Locate the cell with the specified text and output its (x, y) center coordinate. 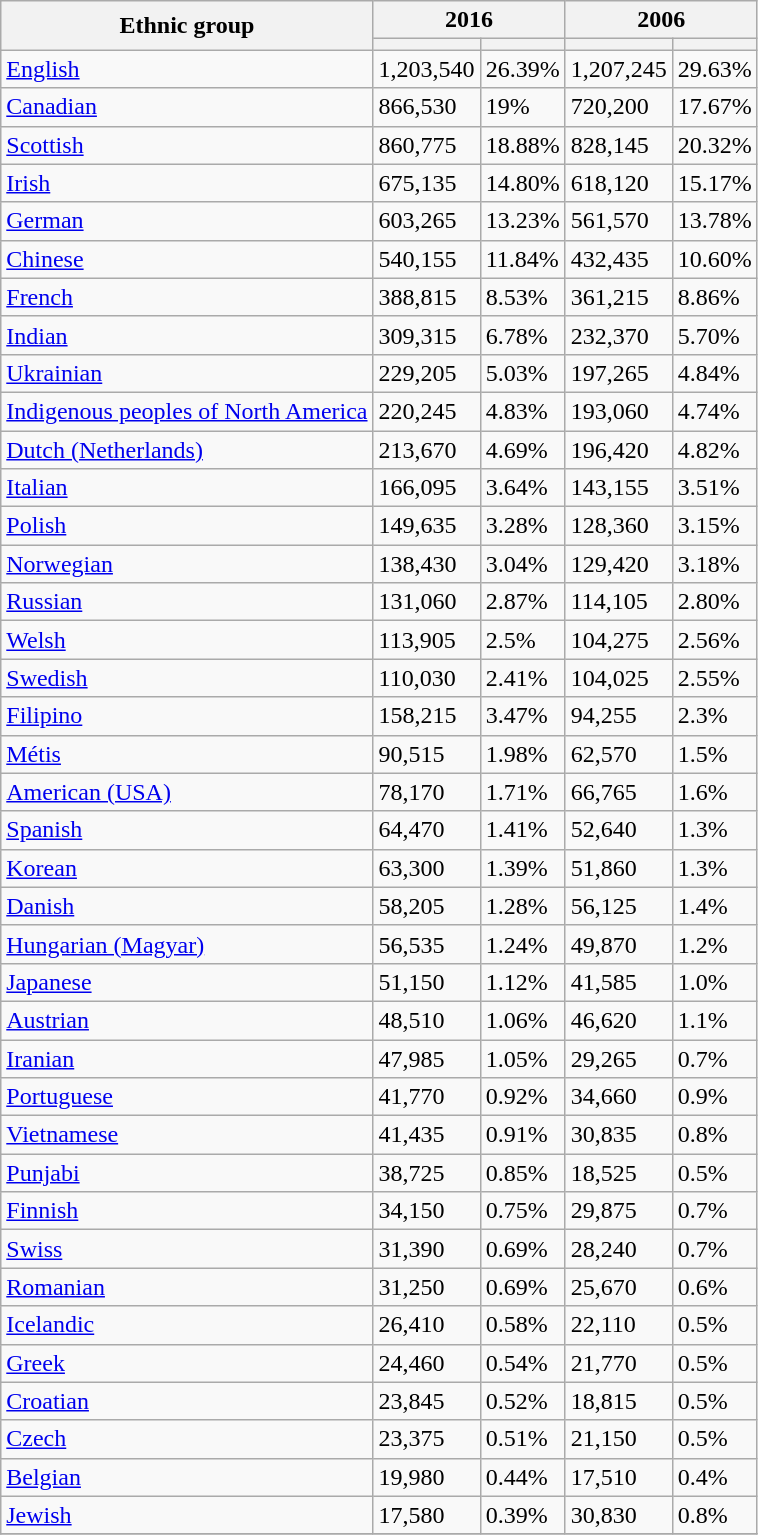
Croatian (187, 1401)
3.04% (522, 564)
232,370 (618, 335)
18,815 (618, 1401)
13.78% (714, 221)
Polish (187, 526)
866,530 (426, 107)
56,125 (618, 906)
3.18% (714, 564)
22,110 (618, 1325)
2.41% (522, 678)
3.51% (714, 488)
23,845 (426, 1401)
Welsh (187, 640)
110,030 (426, 678)
1,207,245 (618, 69)
20.32% (714, 145)
Punjabi (187, 1173)
58,205 (426, 906)
860,775 (426, 145)
Spanish (187, 830)
Danish (187, 906)
41,435 (426, 1135)
Russian (187, 602)
2.3% (714, 716)
62,570 (618, 754)
129,420 (618, 564)
0.6% (714, 1287)
10.60% (714, 259)
Irish (187, 183)
38,725 (426, 1173)
41,585 (618, 982)
30,830 (618, 1515)
1.28% (522, 906)
1.6% (714, 792)
213,670 (426, 449)
34,660 (618, 1097)
19,980 (426, 1477)
1.98% (522, 754)
0.52% (522, 1401)
13.23% (522, 221)
540,155 (426, 259)
675,135 (426, 183)
2.55% (714, 678)
Jewish (187, 1515)
104,275 (618, 640)
41,770 (426, 1097)
1.39% (522, 868)
Swiss (187, 1249)
18,525 (618, 1173)
German (187, 221)
114,105 (618, 602)
Indian (187, 335)
0.91% (522, 1135)
French (187, 297)
1.5% (714, 754)
6.78% (522, 335)
149,635 (426, 526)
51,860 (618, 868)
2.56% (714, 640)
48,510 (426, 1020)
4.83% (522, 411)
Romanian (187, 1287)
Greek (187, 1363)
828,145 (618, 145)
49,870 (618, 944)
28,240 (618, 1249)
0.4% (714, 1477)
0.39% (522, 1515)
25,670 (618, 1287)
166,095 (426, 488)
21,150 (618, 1439)
1.0% (714, 982)
4.69% (522, 449)
29,875 (618, 1211)
1.05% (522, 1059)
197,265 (618, 373)
Filipino (187, 716)
19% (522, 107)
0.51% (522, 1439)
388,815 (426, 297)
432,435 (618, 259)
17.67% (714, 107)
Korean (187, 868)
56,535 (426, 944)
1.1% (714, 1020)
American (USA) (187, 792)
1.4% (714, 906)
Métis (187, 754)
8.86% (714, 297)
Swedish (187, 678)
Ukrainian (187, 373)
104,025 (618, 678)
Vietnamese (187, 1135)
64,470 (426, 830)
47,985 (426, 1059)
31,250 (426, 1287)
128,360 (618, 526)
21,770 (618, 1363)
63,300 (426, 868)
0.58% (522, 1325)
78,170 (426, 792)
4.74% (714, 411)
Portuguese (187, 1097)
0.75% (522, 1211)
Hungarian (Magyar) (187, 944)
196,420 (618, 449)
29,265 (618, 1059)
46,620 (618, 1020)
Japanese (187, 982)
Iranian (187, 1059)
158,215 (426, 716)
17,510 (618, 1477)
5.03% (522, 373)
1.2% (714, 944)
138,430 (426, 564)
15.17% (714, 183)
Scottish (187, 145)
3.15% (714, 526)
11.84% (522, 259)
Canadian (187, 107)
Czech (187, 1439)
561,570 (618, 221)
0.54% (522, 1363)
1.06% (522, 1020)
2.80% (714, 602)
1.12% (522, 982)
2.5% (522, 640)
3.47% (522, 716)
26,410 (426, 1325)
8.53% (522, 297)
220,245 (426, 411)
0.92% (522, 1097)
Austrian (187, 1020)
2.87% (522, 602)
143,155 (618, 488)
Norwegian (187, 564)
24,460 (426, 1363)
51,150 (426, 982)
3.28% (522, 526)
193,060 (618, 411)
14.80% (522, 183)
Icelandic (187, 1325)
30,835 (618, 1135)
Belgian (187, 1477)
229,205 (426, 373)
1,203,540 (426, 69)
0.44% (522, 1477)
66,765 (618, 792)
4.82% (714, 449)
2016 (469, 20)
0.9% (714, 1097)
31,390 (426, 1249)
Italian (187, 488)
603,265 (426, 221)
131,060 (426, 602)
2006 (661, 20)
1.24% (522, 944)
Dutch (Netherlands) (187, 449)
52,640 (618, 830)
361,215 (618, 297)
618,120 (618, 183)
23,375 (426, 1439)
309,315 (426, 335)
17,580 (426, 1515)
Ethnic group (187, 26)
90,515 (426, 754)
34,150 (426, 1211)
5.70% (714, 335)
26.39% (522, 69)
720,200 (618, 107)
29.63% (714, 69)
4.84% (714, 373)
113,905 (426, 640)
English (187, 69)
94,255 (618, 716)
Chinese (187, 259)
Indigenous peoples of North America (187, 411)
Finnish (187, 1211)
1.71% (522, 792)
0.85% (522, 1173)
1.41% (522, 830)
3.64% (522, 488)
18.88% (522, 145)
